Capture the cell that displays the provided text and extract its (x, y) central coordinate. 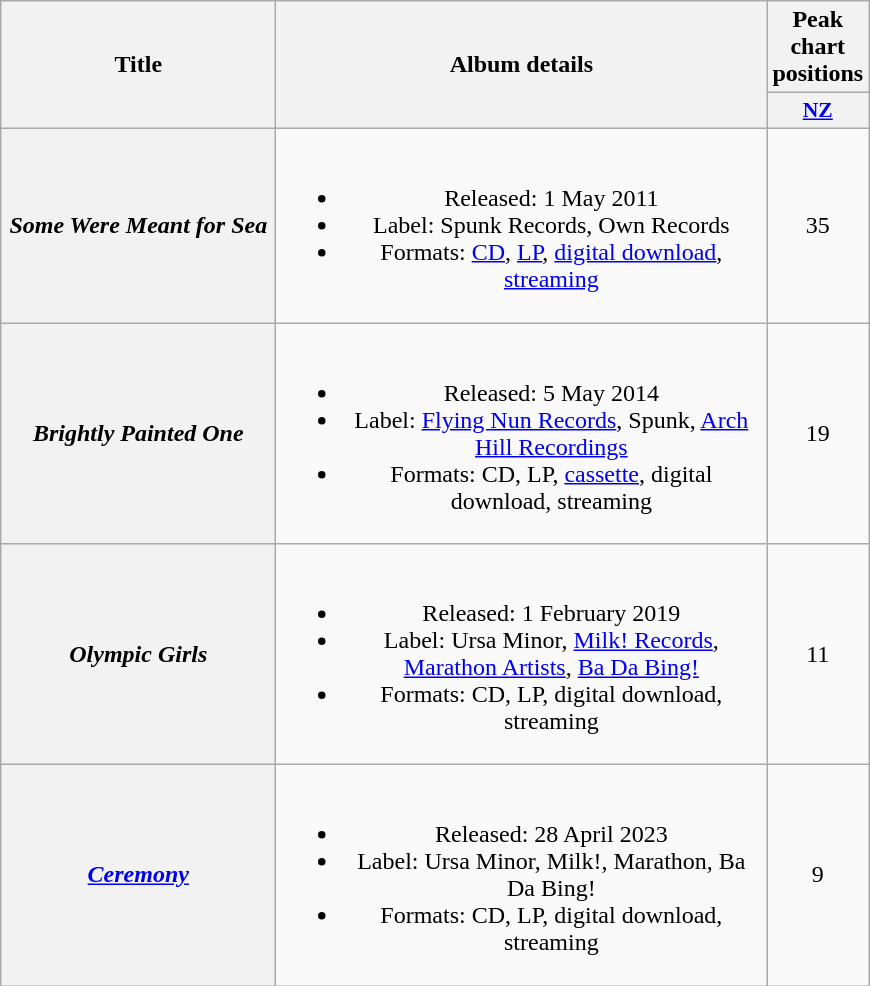
Album details (522, 65)
9 (818, 876)
Brightly Painted One (138, 432)
Released: 28 April 2023Label: Ursa Minor, Milk!, Marathon, Ba Da Bing!Formats: CD, LP, digital download, streaming (522, 876)
Released: 5 May 2014Label: Flying Nun Records, Spunk, Arch Hill RecordingsFormats: CD, LP, cassette, digital download, streaming (522, 432)
11 (818, 654)
Released: 1 May 2011Label: Spunk Records, Own RecordsFormats: CD, LP, digital download, streaming (522, 225)
Title (138, 65)
Peak chart positions (818, 47)
Some Were Meant for Sea (138, 225)
Released: 1 February 2019Label: Ursa Minor, Milk! Records, Marathon Artists, Ba Da Bing!Formats: CD, LP, digital download, streaming (522, 654)
35 (818, 225)
Ceremony (138, 876)
Olympic Girls (138, 654)
19 (818, 432)
NZ (818, 111)
